Pinpoint the cell where the given text exists, returning its [x, y] midpoint coordinate. 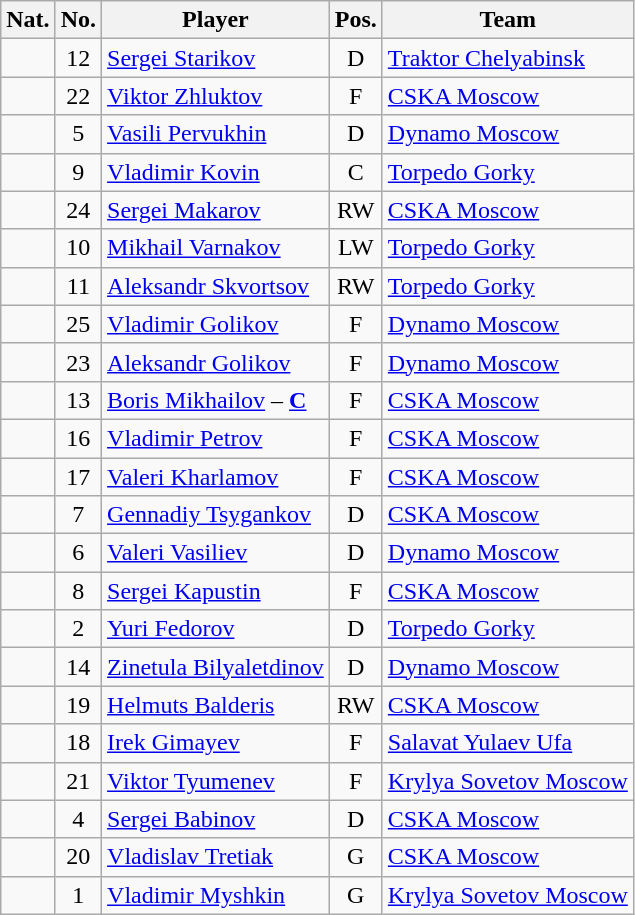
17 [78, 477]
Aleksandr Skvortsov [216, 286]
Sergei Makarov [216, 210]
2 [78, 629]
Vladimir Kovin [216, 172]
Helmuts Balderis [216, 705]
No. [78, 20]
Traktor Chelyabinsk [508, 58]
Boris Mikhailov – C [216, 400]
Team [508, 20]
Zinetula Bilyaletdinov [216, 667]
20 [78, 857]
13 [78, 400]
Vasili Pervukhin [216, 134]
Valeri Vasiliev [216, 553]
Irek Gimayev [216, 743]
18 [78, 743]
6 [78, 553]
Aleksandr Golikov [216, 362]
Vladimir Petrov [216, 438]
24 [78, 210]
Sergei Kapustin [216, 591]
1 [78, 895]
16 [78, 438]
Viktor Zhluktov [216, 96]
12 [78, 58]
8 [78, 591]
5 [78, 134]
Yuri Fedorov [216, 629]
Sergei Babinov [216, 819]
25 [78, 324]
Sergei Starikov [216, 58]
C [356, 172]
21 [78, 781]
Gennadiy Tsygankov [216, 515]
Vladislav Tretiak [216, 857]
11 [78, 286]
Nat. [28, 20]
Valeri Kharlamov [216, 477]
10 [78, 248]
14 [78, 667]
Mikhail Varnakov [216, 248]
19 [78, 705]
23 [78, 362]
Vladimir Golikov [216, 324]
Pos. [356, 20]
4 [78, 819]
22 [78, 96]
Salavat Yulaev Ufa [508, 743]
Vladimir Myshkin [216, 895]
7 [78, 515]
Player [216, 20]
LW [356, 248]
Viktor Tyumenev [216, 781]
9 [78, 172]
